Return the (x, y) coordinate for the center point of the cell that contains the specified text.  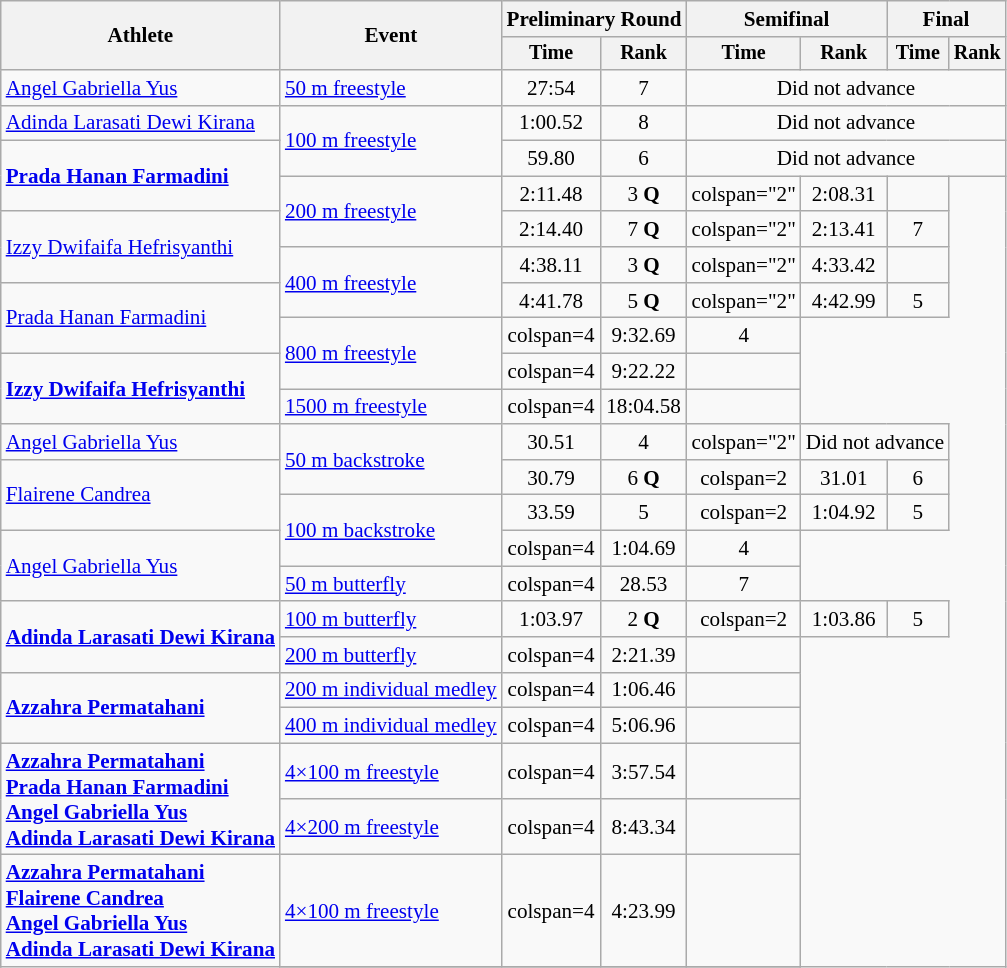
Final (946, 18)
Event (391, 36)
6 Q (643, 478)
9:22.22 (643, 370)
3:57.54 (643, 771)
400 m freestyle (391, 282)
1:03.97 (552, 618)
50 m freestyle (391, 88)
50 m butterfly (391, 584)
2:21.39 (643, 654)
2 Q (643, 618)
2:13.41 (844, 230)
200 m butterfly (391, 654)
30.79 (552, 478)
100 m backstroke (391, 530)
200 m freestyle (391, 212)
1:00.52 (552, 122)
Semifinal (787, 18)
1:04.69 (643, 548)
5 Q (643, 300)
5:06.96 (643, 726)
400 m individual medley (391, 726)
50 m backstroke (391, 460)
4:38.11 (552, 264)
27:54 (552, 88)
8:43.34 (643, 827)
2:14.40 (552, 230)
800 m freestyle (391, 354)
4:42.99 (844, 300)
4:23.99 (643, 911)
28.53 (643, 584)
7 Q (643, 230)
Azzahra PermatahaniFlairene CandreaAngel Gabriella YusAdinda Larasati Dewi Kirana (140, 911)
59.80 (552, 158)
8 (643, 122)
100 m freestyle (391, 140)
4×200 m freestyle (391, 827)
4:41.78 (552, 300)
31.01 (844, 478)
1:06.46 (643, 690)
9:32.69 (643, 336)
Flairene Candrea (140, 496)
100 m butterfly (391, 618)
4:33.42 (844, 264)
1:03.86 (844, 618)
18:04.58 (643, 406)
Preliminary Round (594, 18)
Azzahra PermatahaniPrada Hanan FarmadiniAngel Gabriella YusAdinda Larasati Dewi Kirana (140, 799)
200 m individual medley (391, 690)
Athlete (140, 36)
2:11.48 (552, 194)
30.51 (552, 442)
33.59 (552, 512)
Azzahra Permatahani (140, 708)
1500 m freestyle (391, 406)
1:04.92 (844, 512)
2:08.31 (844, 194)
